Identify which cell holds the provided text, then report its [X, Y] central coordinate. 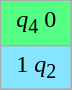
1 q2 [36, 67]
q4 0 [36, 23]
